Determine the (x, y) coordinate at the center of the cell enclosing the given text.  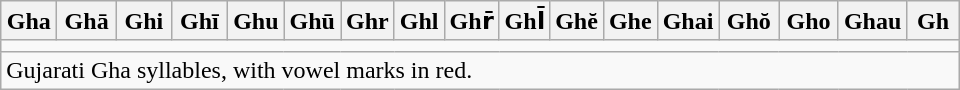
Gh (933, 21)
Ghe (630, 21)
Gujarati Gha syllables, with vowel marks in red. (480, 70)
Ghū (312, 21)
Ghr (367, 21)
Ghl (419, 21)
Gho (809, 21)
Ghī (199, 21)
Gha (29, 21)
Ghau (872, 21)
Ghi (144, 21)
Ghĕ (577, 21)
Ghai (688, 21)
Ghŏ (749, 21)
Ghu (256, 21)
Ghā (87, 21)
Ghl̄ (524, 21)
Ghr̄ (472, 21)
